From the cell containing the given text, extract its center point as [X, Y] coordinate. 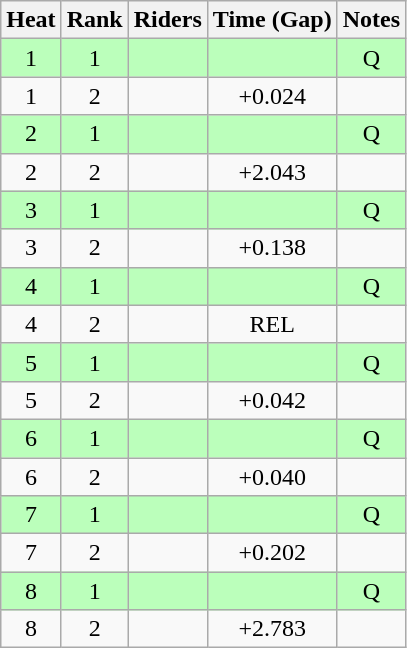
+0.040 [272, 477]
+0.202 [272, 553]
REL [272, 324]
+0.024 [272, 96]
Riders [168, 20]
+0.138 [272, 248]
Rank [94, 20]
+2.783 [272, 629]
+0.042 [272, 400]
+2.043 [272, 172]
Notes [371, 20]
Heat [31, 20]
Time (Gap) [272, 20]
